Find where the given text appears and provide that cell's center as [X, Y] coordinate. 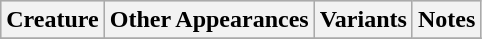
Other Appearances [209, 20]
Variants [363, 20]
Creature [52, 20]
Notes [446, 20]
